Determine the (X, Y) coordinate at the center of the cell enclosing the given text.  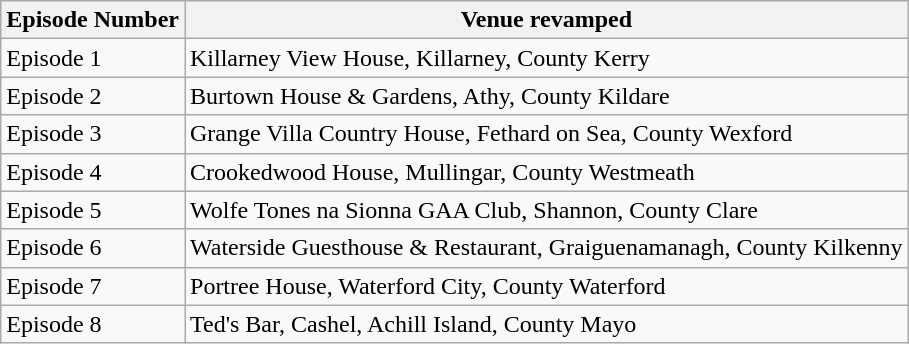
Episode 8 (93, 324)
Episode 1 (93, 58)
Episode Number (93, 20)
Burtown House & Gardens, Athy, County Kildare (546, 96)
Killarney View House, Killarney, County Kerry (546, 58)
Grange Villa Country House, Fethard on Sea, County Wexford (546, 134)
Wolfe Tones na Sionna GAA Club, Shannon, County Clare (546, 210)
Episode 6 (93, 248)
Ted's Bar, Cashel, Achill Island, County Mayo (546, 324)
Episode 4 (93, 172)
Episode 7 (93, 286)
Portree House, Waterford City, County Waterford (546, 286)
Venue revamped (546, 20)
Episode 5 (93, 210)
Crookedwood House, Mullingar, County Westmeath (546, 172)
Episode 2 (93, 96)
Waterside Guesthouse & Restaurant, Graiguenamanagh, County Kilkenny (546, 248)
Episode 3 (93, 134)
